Return (X, Y) of the center of cell containing provided text 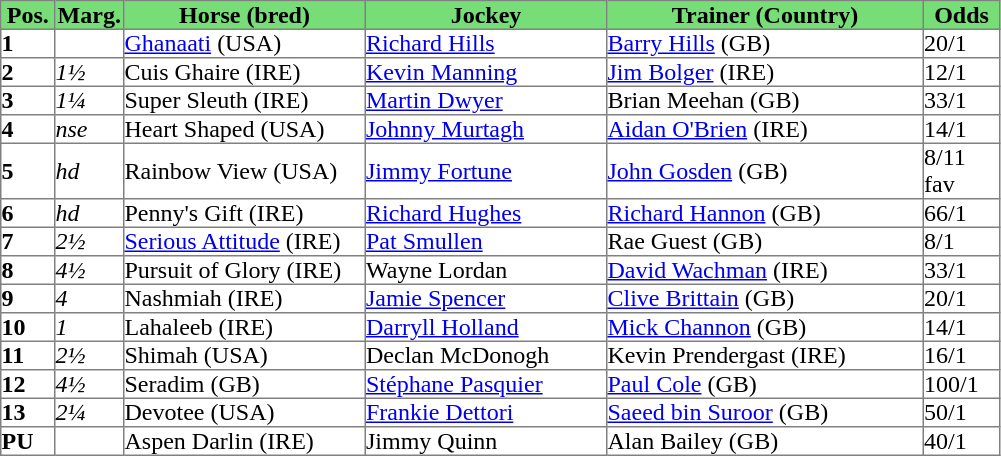
nse (90, 129)
Pat Smullen (486, 241)
6 (28, 213)
66/1 (961, 213)
12/1 (961, 72)
Wayne Lordan (486, 270)
Penny's Gift (IRE) (245, 213)
Clive Brittain (GB) (765, 298)
5 (28, 171)
Stéphane Pasquier (486, 384)
Jimmy Quinn (486, 441)
Frankie Dettori (486, 412)
7 (28, 241)
Ghanaati (USA) (245, 43)
David Wachman (IRE) (765, 270)
Saeed bin Suroor (GB) (765, 412)
Odds (961, 15)
Richard Hills (486, 43)
100/1 (961, 384)
1½ (90, 72)
Declan McDonogh (486, 355)
Jim Bolger (IRE) (765, 72)
8/11 fav (961, 171)
Alan Bailey (GB) (765, 441)
Serious Attitude (IRE) (245, 241)
PU (28, 441)
Aspen Darlin (IRE) (245, 441)
Richard Hannon (GB) (765, 213)
Jockey (486, 15)
John Gosden (GB) (765, 171)
Seradim (GB) (245, 384)
Kevin Prendergast (IRE) (765, 355)
50/1 (961, 412)
Jamie Spencer (486, 298)
Aidan O'Brien (IRE) (765, 129)
Brian Meehan (GB) (765, 100)
Pursuit of Glory (IRE) (245, 270)
Horse (bred) (245, 15)
Lahaleeb (IRE) (245, 327)
Heart Shaped (USA) (245, 129)
Jimmy Fortune (486, 171)
Rainbow View (USA) (245, 171)
3 (28, 100)
Rae Guest (GB) (765, 241)
Super Sleuth (IRE) (245, 100)
Cuis Ghaire (IRE) (245, 72)
10 (28, 327)
Barry Hills (GB) (765, 43)
Pos. (28, 15)
Mick Channon (GB) (765, 327)
8 (28, 270)
13 (28, 412)
Devotee (USA) (245, 412)
Martin Dwyer (486, 100)
Paul Cole (GB) (765, 384)
Kevin Manning (486, 72)
11 (28, 355)
Johnny Murtagh (486, 129)
9 (28, 298)
Nashmiah (IRE) (245, 298)
12 (28, 384)
Darryll Holland (486, 327)
Richard Hughes (486, 213)
1¼ (90, 100)
2 (28, 72)
8/1 (961, 241)
16/1 (961, 355)
2¼ (90, 412)
Shimah (USA) (245, 355)
Marg. (90, 15)
Trainer (Country) (765, 15)
40/1 (961, 441)
